Determine the (X, Y) coordinate at the center of the cell enclosing the given text.  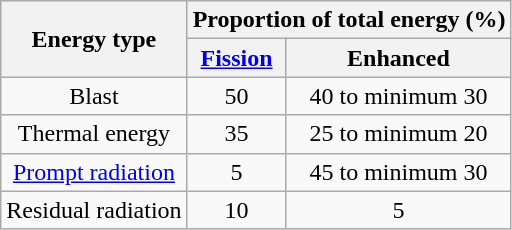
Enhanced (398, 58)
Thermal energy (94, 134)
45 to minimum 30 (398, 172)
Proportion of total energy (%) (349, 20)
40 to minimum 30 (398, 96)
50 (236, 96)
10 (236, 210)
Blast (94, 96)
Fission (236, 58)
35 (236, 134)
25 to minimum 20 (398, 134)
Residual radiation (94, 210)
Prompt radiation (94, 172)
Energy type (94, 39)
